Find where the given text appears and provide that cell's center as (X, Y) coordinate. 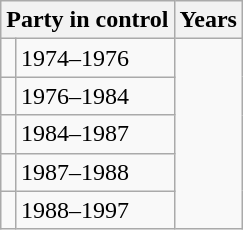
Party in control (88, 20)
1974–1976 (94, 58)
1976–1984 (94, 96)
Years (208, 20)
1988–1997 (94, 210)
1987–1988 (94, 172)
1984–1987 (94, 134)
